Detect which cell encompasses the target text, then output its [x, y] center coordinate. 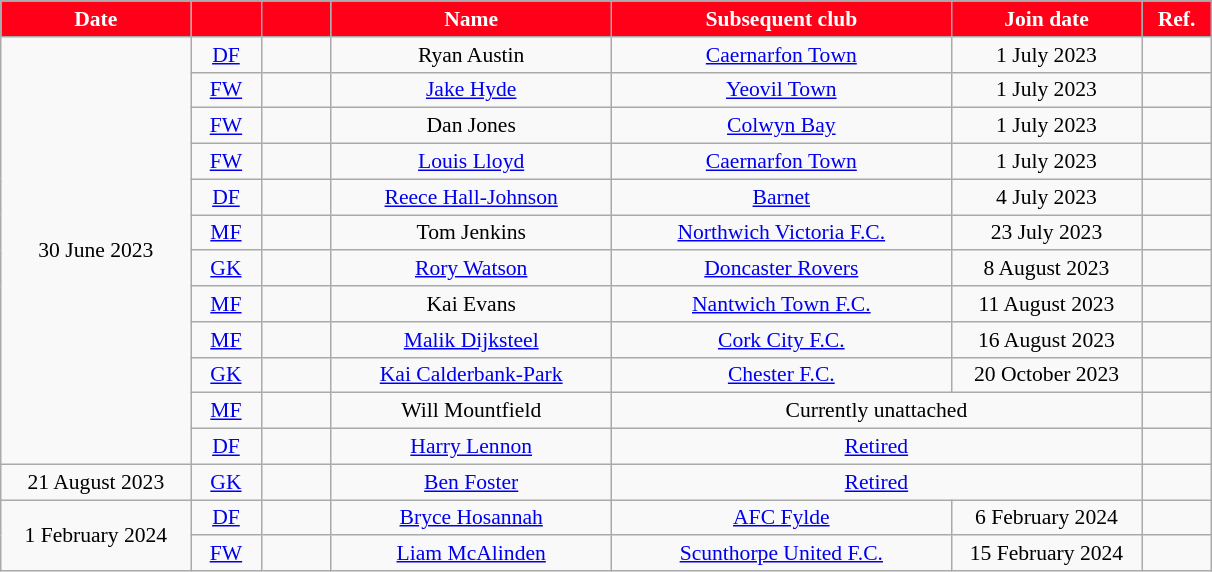
Bryce Hosannah [471, 518]
Malik Dijksteel [471, 340]
Jake Hyde [471, 90]
Northwich Victoria F.C. [781, 233]
Barnet [781, 197]
Nantwich Town F.C. [781, 304]
Ben Foster [471, 482]
Yeovil Town [781, 90]
Scunthorpe United F.C. [781, 554]
8 August 2023 [1046, 269]
Ryan Austin [471, 55]
Currently unattached [876, 411]
4 July 2023 [1046, 197]
Louis Lloyd [471, 162]
Will Mountfield [471, 411]
Date [96, 19]
Reece Hall-Johnson [471, 197]
Join date [1046, 19]
Chester F.C. [781, 375]
Name [471, 19]
6 February 2024 [1046, 518]
AFC Fylde [781, 518]
Harry Lennon [471, 447]
16 August 2023 [1046, 340]
1 February 2024 [96, 536]
Rory Watson [471, 269]
Colwyn Bay [781, 126]
15 February 2024 [1046, 554]
Doncaster Rovers [781, 269]
23 July 2023 [1046, 233]
Tom Jenkins [471, 233]
Kai Evans [471, 304]
Ref. [1177, 19]
Cork City F.C. [781, 340]
Subsequent club [781, 19]
21 August 2023 [96, 482]
Dan Jones [471, 126]
30 June 2023 [96, 251]
Kai Calderbank-Park [471, 375]
20 October 2023 [1046, 375]
11 August 2023 [1046, 304]
Liam McAlinden [471, 554]
